Pinpoint the cell where the given text exists, returning its (X, Y) midpoint coordinate. 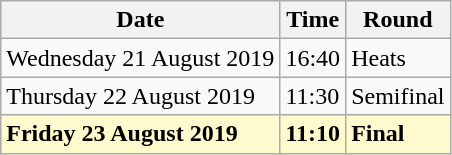
Friday 23 August 2019 (140, 134)
Final (398, 134)
Round (398, 20)
11:30 (313, 96)
11:10 (313, 134)
Heats (398, 58)
Date (140, 20)
Semifinal (398, 96)
16:40 (313, 58)
Time (313, 20)
Thursday 22 August 2019 (140, 96)
Wednesday 21 August 2019 (140, 58)
